Capture the cell that displays the provided text and extract its [X, Y] central coordinate. 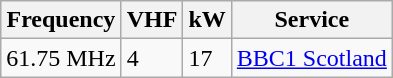
kW [207, 20]
61.75 MHz [61, 58]
VHF [152, 20]
Service [312, 20]
BBC1 Scotland [312, 58]
4 [152, 58]
Frequency [61, 20]
17 [207, 58]
